Detect which cell encompasses the target text, then output its [x, y] center coordinate. 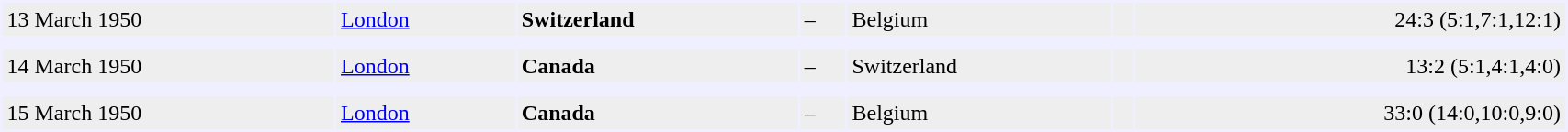
13 March 1950 [169, 19]
24:3 (5:1,7:1,12:1) [1350, 19]
14 March 1950 [169, 66]
13:2 (5:1,4:1,4:0) [1350, 66]
33:0 (14:0,10:0,9:0) [1350, 113]
15 March 1950 [169, 113]
